Detect which cell encompasses the target text, then output its [x, y] center coordinate. 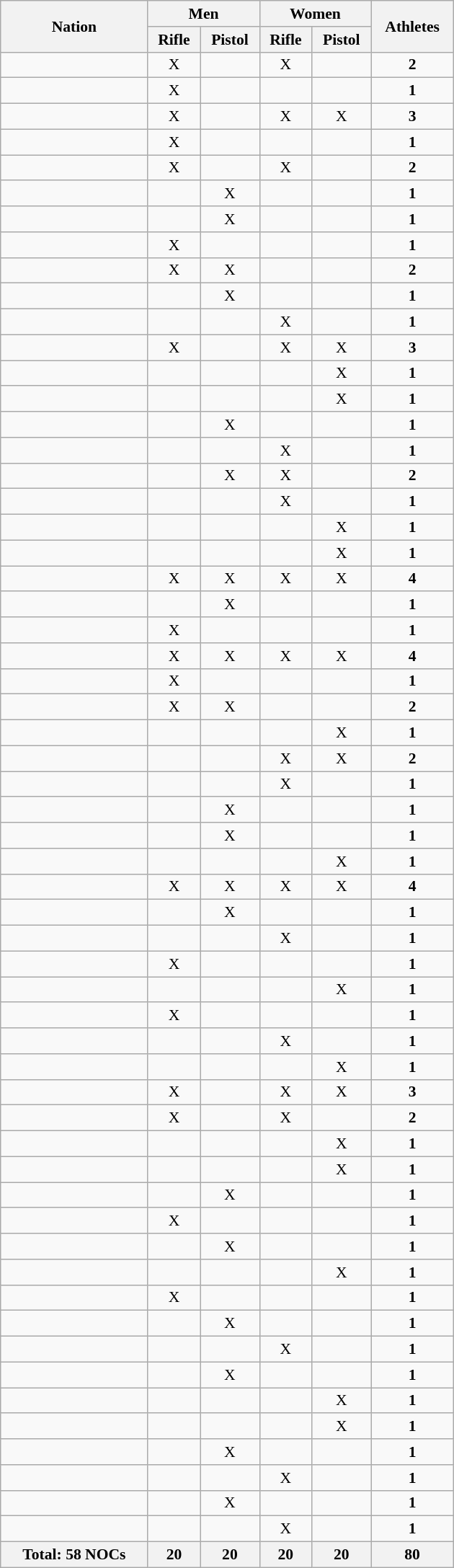
Men [203, 14]
Women [316, 14]
Total: 58 NOCs [74, 1555]
Athletes [412, 26]
80 [412, 1555]
Nation [74, 26]
